Find where the given text appears and provide that cell's center as [X, Y] coordinate. 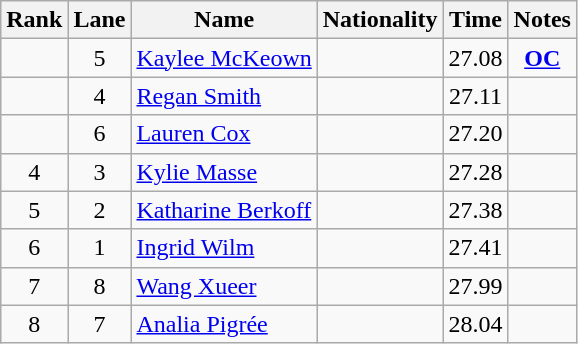
Lane [100, 20]
Ingrid Wilm [224, 248]
2 [100, 210]
Notes [542, 20]
Regan Smith [224, 96]
27.20 [476, 134]
27.41 [476, 248]
OC [542, 58]
27.28 [476, 172]
Kylie Masse [224, 172]
Katharine Berkoff [224, 210]
Rank [34, 20]
27.11 [476, 96]
27.99 [476, 286]
Time [476, 20]
27.38 [476, 210]
28.04 [476, 324]
Lauren Cox [224, 134]
Analia Pigrée [224, 324]
27.08 [476, 58]
Nationality [380, 20]
Kaylee McKeown [224, 58]
Name [224, 20]
1 [100, 248]
3 [100, 172]
Wang Xueer [224, 286]
